Return [X, Y] of the center of cell containing provided text 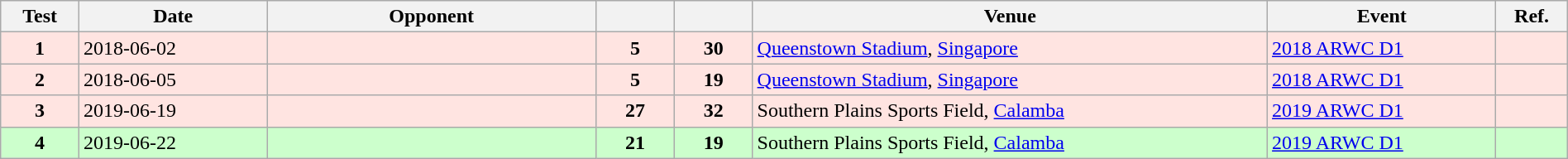
2019-06-22 [172, 142]
4 [40, 142]
1 [40, 48]
Venue [1011, 17]
Test [40, 17]
3 [40, 111]
2019-06-19 [172, 111]
32 [713, 111]
30 [713, 48]
Date [172, 17]
2018-06-05 [172, 79]
Ref. [1532, 17]
2018-06-02 [172, 48]
27 [635, 111]
Event [1382, 17]
2 [40, 79]
Opponent [432, 17]
21 [635, 142]
